Pinpoint the cell where the given text exists, returning its [x, y] midpoint coordinate. 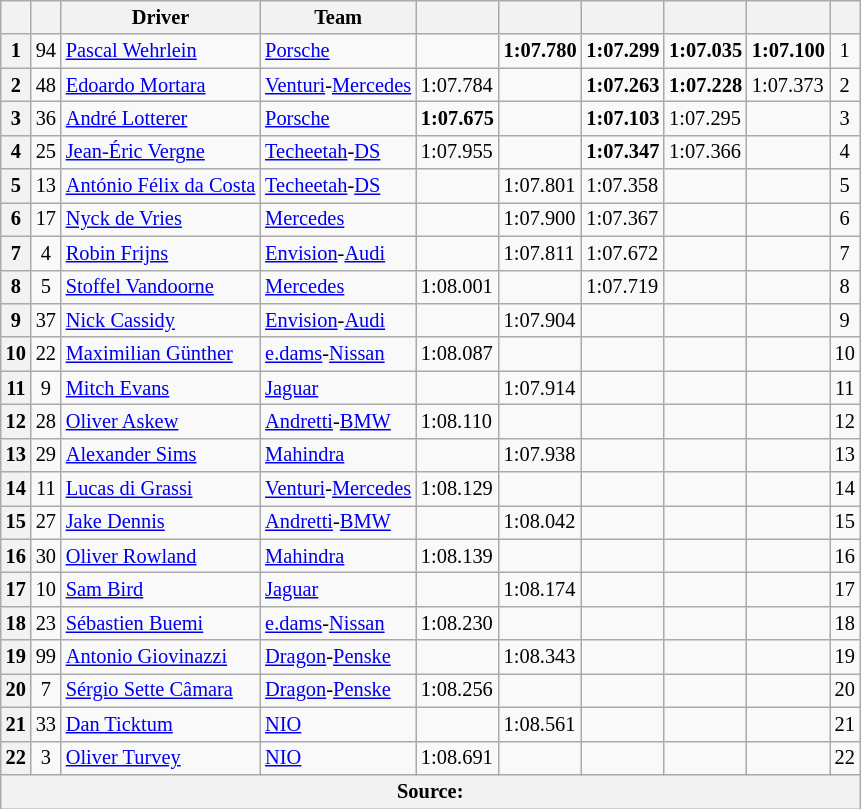
1:08.256 [458, 690]
1:07.672 [622, 253]
1:08.343 [540, 657]
1:07.366 [706, 152]
1:07.367 [622, 219]
Oliver Rowland [160, 556]
27 [46, 522]
1:07.299 [622, 51]
1:08.001 [458, 287]
1:08.087 [458, 354]
André Lotterer [160, 118]
1:07.228 [706, 85]
1:07.295 [706, 118]
1:07.904 [540, 320]
48 [46, 85]
1:08.561 [540, 724]
1:07.719 [622, 287]
Jean-Éric Vergne [160, 152]
1:07.100 [788, 51]
Pascal Wehrlein [160, 51]
1:07.914 [540, 388]
29 [46, 455]
António Félix da Costa [160, 186]
Lucas di Grassi [160, 489]
36 [46, 118]
Nick Cassidy [160, 320]
Team [338, 17]
1:07.938 [540, 455]
Mitch Evans [160, 388]
Maximilian Günther [160, 354]
Nyck de Vries [160, 219]
1:08.042 [540, 522]
1:08.230 [458, 623]
Jake Dennis [160, 522]
1:07.103 [622, 118]
1:07.900 [540, 219]
1:07.801 [540, 186]
Sérgio Sette Câmara [160, 690]
1:07.358 [622, 186]
Alexander Sims [160, 455]
37 [46, 320]
1:07.811 [540, 253]
Driver [160, 17]
Source: [430, 791]
1:07.035 [706, 51]
Oliver Askew [160, 421]
Oliver Turvey [160, 758]
28 [46, 421]
1:07.780 [540, 51]
Edoardo Mortara [160, 85]
1:08.129 [458, 489]
Sam Bird [160, 589]
1:07.347 [622, 152]
1:08.139 [458, 556]
Antonio Giovinazzi [160, 657]
Robin Frijns [160, 253]
Stoffel Vandoorne [160, 287]
Sébastien Buemi [160, 623]
Dan Ticktum [160, 724]
25 [46, 152]
99 [46, 657]
1:08.691 [458, 758]
1:07.675 [458, 118]
1:07.955 [458, 152]
1:07.263 [622, 85]
94 [46, 51]
30 [46, 556]
1:07.373 [788, 85]
1:08.110 [458, 421]
1:07.784 [458, 85]
23 [46, 623]
1:08.174 [540, 589]
33 [46, 724]
